Detect which cell encompasses the target text, then output its (X, Y) center coordinate. 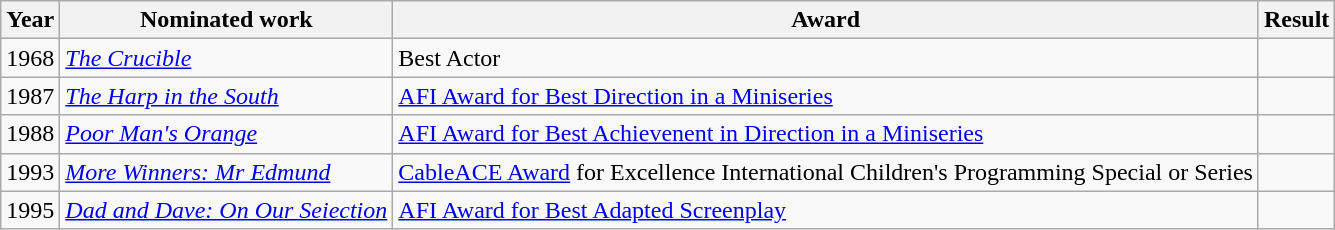
AFI Award for Best Direction in a Miniseries (826, 96)
Nominated work (226, 20)
Award (826, 20)
The Harp in the South (226, 96)
1968 (30, 58)
1995 (30, 210)
AFI Award for Best Adapted Screenplay (826, 210)
1988 (30, 134)
Dad and Dave: On Our Seiection (226, 210)
The Crucible (226, 58)
Poor Man's Orange (226, 134)
AFI Award for Best Achievenent in Direction in a Miniseries (826, 134)
1987 (30, 96)
Result (1296, 20)
Year (30, 20)
1993 (30, 172)
More Winners: Mr Edmund (226, 172)
Best Actor (826, 58)
CableACE Award for Excellence International Children's Programming Special or Series (826, 172)
